Search for the cell housing the specified text and yield its [X, Y] center coordinate. 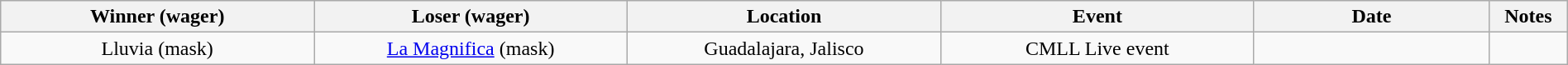
Notes [1528, 17]
CMLL Live event [1097, 48]
Location [784, 17]
Event [1097, 17]
Lluvia (mask) [157, 48]
Date [1371, 17]
Loser (wager) [471, 17]
Guadalajara, Jalisco [784, 48]
La Magnifica (mask) [471, 48]
Winner (wager) [157, 17]
